Identify which cell holds the provided text, then report its (X, Y) central coordinate. 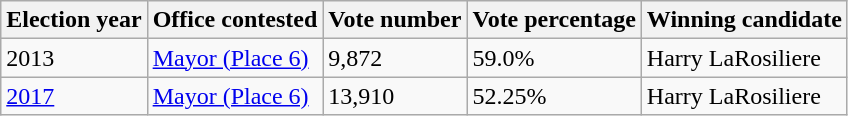
Election year (74, 20)
Vote number (395, 20)
2017 (74, 96)
2013 (74, 58)
Office contested (235, 20)
59.0% (554, 58)
9,872 (395, 58)
Vote percentage (554, 20)
52.25% (554, 96)
Winning candidate (744, 20)
13,910 (395, 96)
